Capture the cell that displays the provided text and extract its [x, y] central coordinate. 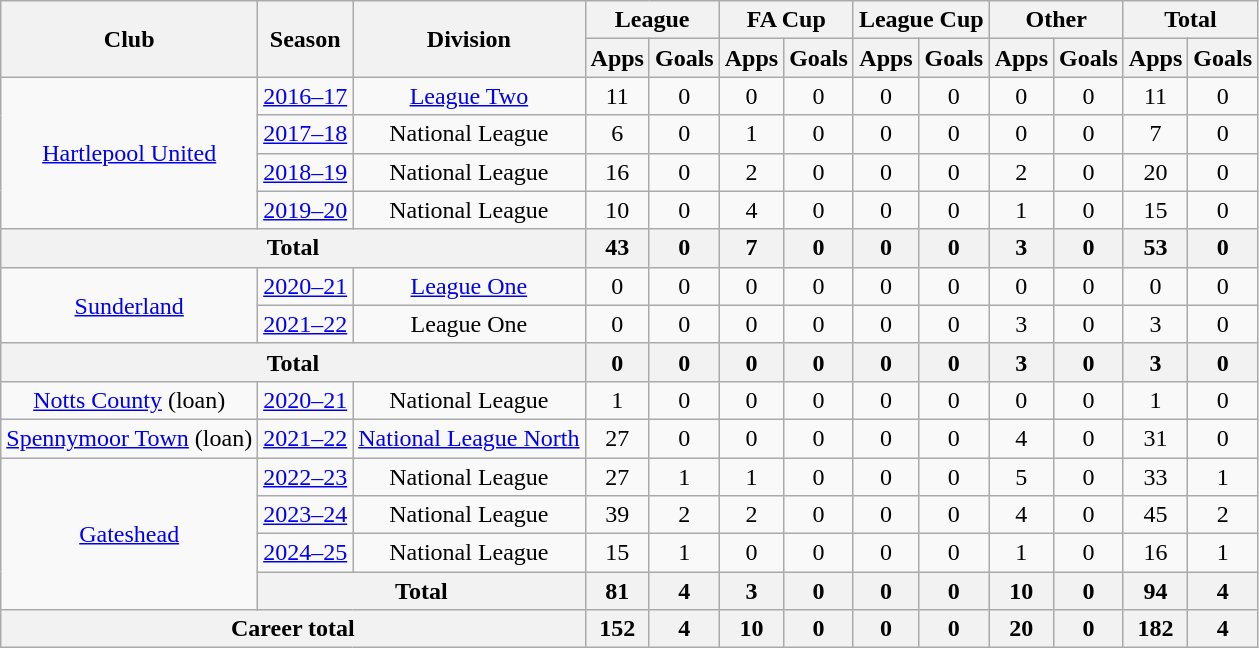
Division [469, 39]
League [652, 20]
Other [1056, 20]
81 [617, 591]
33 [1155, 477]
43 [617, 248]
Hartlepool United [130, 153]
53 [1155, 248]
152 [617, 629]
6 [617, 134]
182 [1155, 629]
League Two [469, 96]
2016–17 [306, 96]
FA Cup [786, 20]
Gateshead [130, 534]
39 [617, 515]
Sunderland [130, 305]
5 [1021, 477]
League Cup [921, 20]
Career total [293, 629]
2019–20 [306, 210]
2024–25 [306, 553]
2022–23 [306, 477]
Season [306, 39]
45 [1155, 515]
94 [1155, 591]
Club [130, 39]
2023–24 [306, 515]
31 [1155, 438]
2018–19 [306, 172]
Notts County (loan) [130, 400]
Spennymoor Town (loan) [130, 438]
National League North [469, 438]
2017–18 [306, 134]
